Return the [x, y] coordinate for the center point of the cell that contains the specified text.  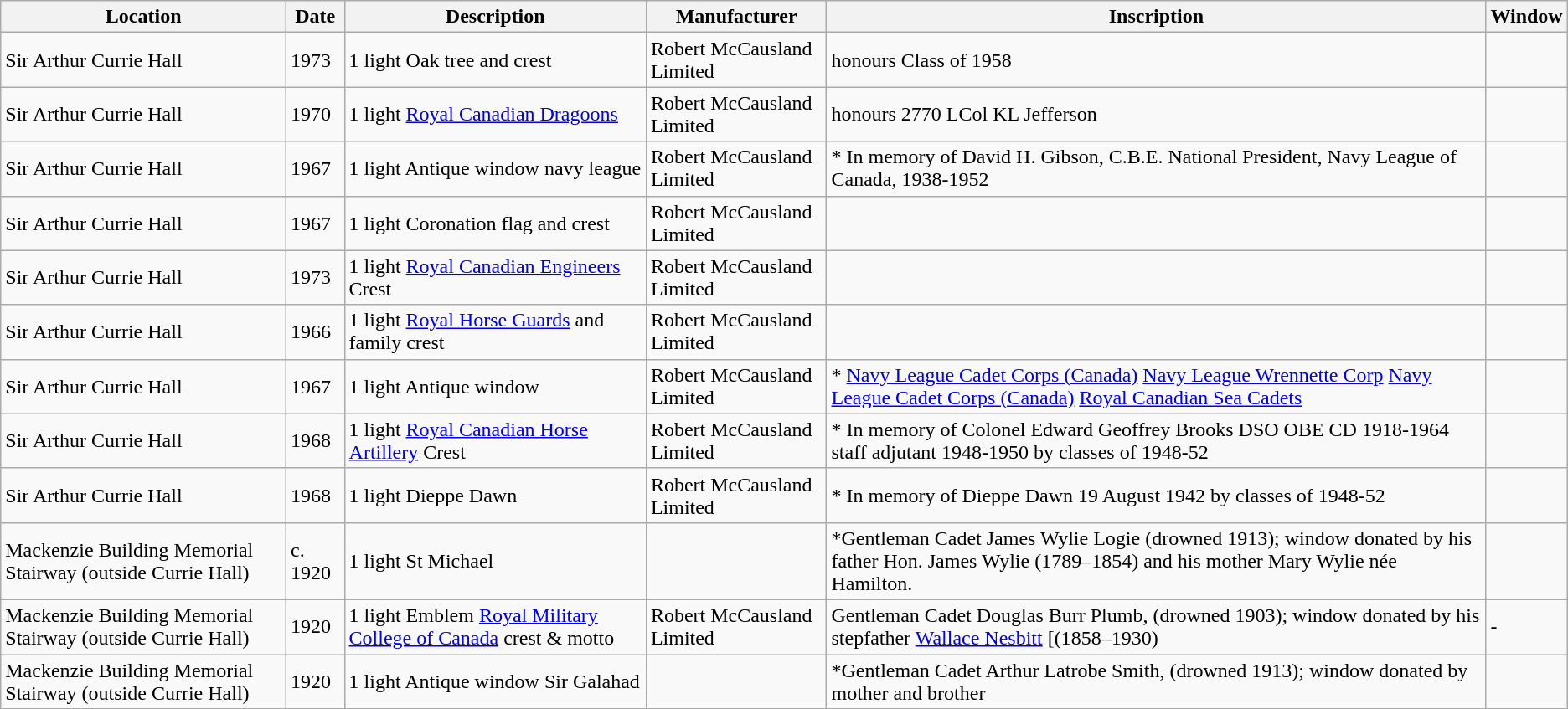
1 light Royal Horse Guards and family crest [495, 331]
- [1526, 626]
c. 1920 [315, 561]
*Gentleman Cadet James Wylie Logie (drowned 1913); window donated by his father Hon. James Wylie (1789–1854) and his mother Mary Wylie née Hamilton. [1156, 561]
1966 [315, 331]
1 light Antique window navy league [495, 169]
*Gentleman Cadet Arthur Latrobe Smith, (drowned 1913); window donated by mother and brother [1156, 681]
1 light Royal Canadian Engineers Crest [495, 278]
1 light St Michael [495, 561]
1 light Dieppe Dawn [495, 496]
1 light Oak tree and crest [495, 60]
Location [144, 17]
1 light Antique window [495, 387]
Inscription [1156, 17]
1 light Royal Canadian Horse Artillery Crest [495, 440]
1 light Emblem Royal Military College of Canada crest & motto [495, 626]
Date [315, 17]
honours 2770 LCol KL Jefferson [1156, 114]
Description [495, 17]
* In memory of Colonel Edward Geoffrey Brooks DSO OBE CD 1918-1964 staff adjutant 1948-1950 by classes of 1948-52 [1156, 440]
Gentleman Cadet Douglas Burr Plumb, (drowned 1903); window donated by his stepfather Wallace Nesbitt [(1858–1930) [1156, 626]
honours Class of 1958 [1156, 60]
* Navy League Cadet Corps (Canada) Navy League Wrennette Corp Navy League Cadet Corps (Canada) Royal Canadian Sea Cadets [1156, 387]
1 light Royal Canadian Dragoons [495, 114]
1 light Antique window Sir Galahad [495, 681]
* In memory of David H. Gibson, C.B.E. National President, Navy League of Canada, 1938-1952 [1156, 169]
Manufacturer [736, 17]
1 light Coronation flag and crest [495, 223]
* In memory of Dieppe Dawn 19 August 1942 by classes of 1948-52 [1156, 496]
Window [1526, 17]
1970 [315, 114]
